Find where the given text appears and provide that cell's center as [X, Y] coordinate. 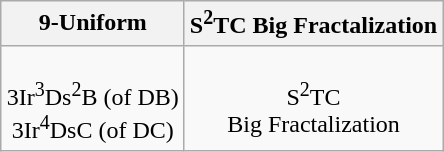
S2TC Big Fractalization [313, 24]
9-Uniform [92, 24]
S2TCBig Fractalization [313, 98]
3Ir3Ds2B (of DB) 3Ir4DsC (of DC) [92, 98]
